Provide the [x, y] coordinate of the cell's center where the given text is located.  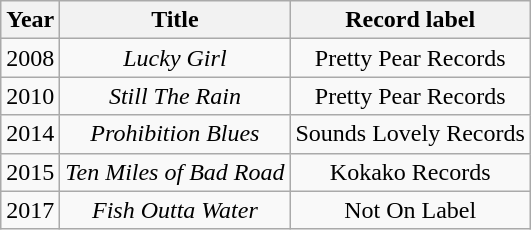
2017 [30, 210]
Not On Label [410, 210]
2015 [30, 172]
2008 [30, 58]
Sounds Lovely Records [410, 134]
Year [30, 20]
Ten Miles of Bad Road [175, 172]
Kokako Records [410, 172]
Fish Outta Water [175, 210]
Still The Rain [175, 96]
Title [175, 20]
2010 [30, 96]
Prohibition Blues [175, 134]
2014 [30, 134]
Record label [410, 20]
Lucky Girl [175, 58]
